Search for the cell housing the specified text and yield its [X, Y] center coordinate. 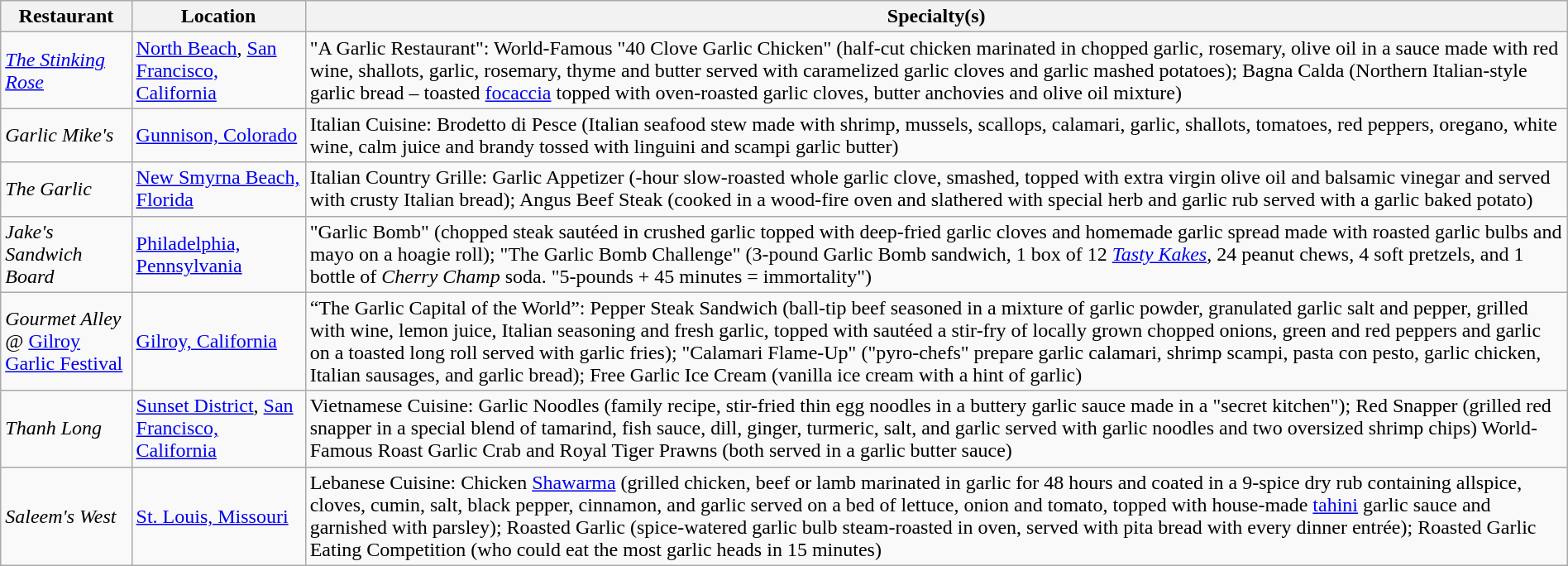
Location [218, 17]
Jake's Sandwich Board [66, 254]
New Smyrna Beach, Florida [218, 189]
Sunset District, San Francisco, California [218, 429]
The Garlic [66, 189]
Gourmet Alley @ Gilroy Garlic Festival [66, 341]
Specialty(s) [936, 17]
Gilroy, California [218, 341]
Saleem's West [66, 516]
The Stinking Rose [66, 70]
Thanh Long [66, 429]
Philadelphia, Pennsylvania [218, 254]
St. Louis, Missouri [218, 516]
Gunnison, Colorado [218, 136]
North Beach, San Francisco, California [218, 70]
Restaurant [66, 17]
Garlic Mike's [66, 136]
